Find where the given text appears and provide that cell's center as [X, Y] coordinate. 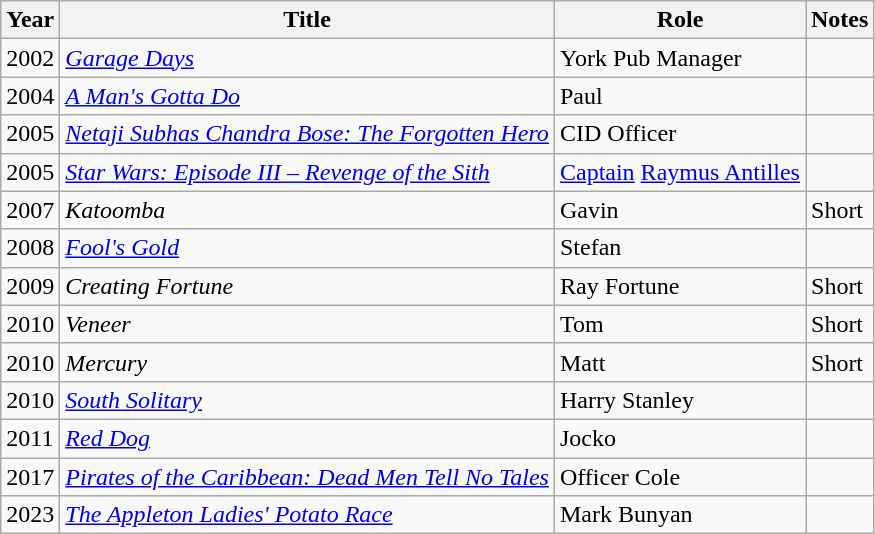
Jocko [680, 438]
Veneer [308, 324]
A Man's Gotta Do [308, 96]
2002 [30, 58]
Title [308, 20]
2009 [30, 286]
2011 [30, 438]
The Appleton Ladies' Potato Race [308, 515]
South Solitary [308, 400]
Captain Raymus Antilles [680, 172]
2004 [30, 96]
Creating Fortune [308, 286]
Paul [680, 96]
Notes [840, 20]
Matt [680, 362]
Stefan [680, 248]
Role [680, 20]
Star Wars: Episode III – Revenge of the Sith [308, 172]
Red Dog [308, 438]
Mark Bunyan [680, 515]
Garage Days [308, 58]
Year [30, 20]
Katoomba [308, 210]
Pirates of the Caribbean: Dead Men Tell No Tales [308, 477]
Officer Cole [680, 477]
2023 [30, 515]
Gavin [680, 210]
York Pub Manager [680, 58]
2008 [30, 248]
2007 [30, 210]
Ray Fortune [680, 286]
CID Officer [680, 134]
Mercury [308, 362]
Tom [680, 324]
Netaji Subhas Chandra Bose: The Forgotten Hero [308, 134]
Fool's Gold [308, 248]
Harry Stanley [680, 400]
2017 [30, 477]
